For the text-containing cell, return its midpoint in [x, y] coordinate format. 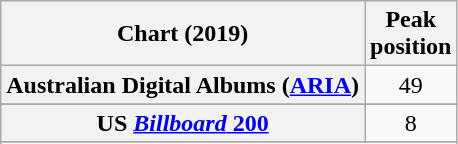
Australian Digital Albums (ARIA) [183, 85]
US Billboard 200 [183, 123]
49 [411, 85]
Peakposition [411, 34]
8 [411, 123]
Chart (2019) [183, 34]
